Locate the cell with the specified text and output its (X, Y) center coordinate. 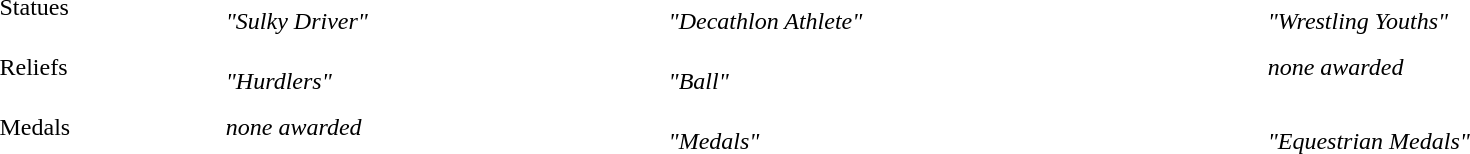
"Ball" (965, 68)
"Hurdlers" (444, 68)
